Scan for the cell matching the given text and deliver its [x, y] coordinate at center. 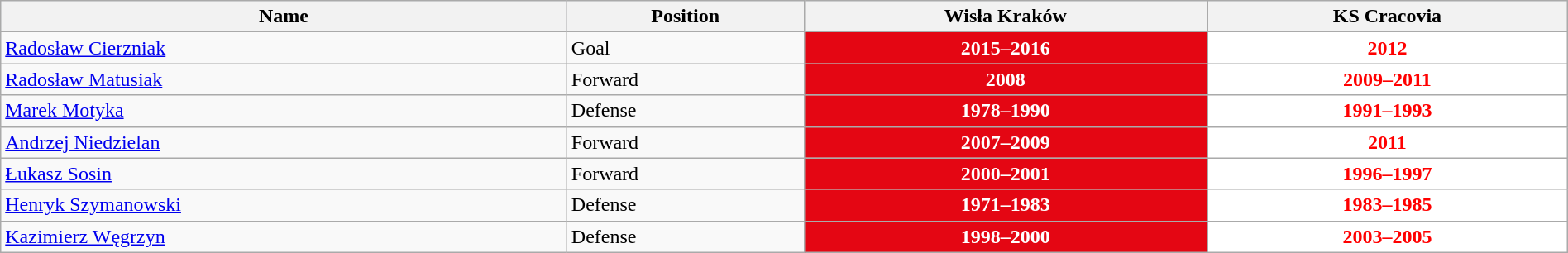
1971–1983 [1006, 205]
1991–1993 [1388, 111]
1998–2000 [1006, 236]
1983–1985 [1388, 205]
Henryk Szymanowski [284, 205]
2000–2001 [1006, 174]
2008 [1006, 79]
KS Cracovia [1388, 17]
1978–1990 [1006, 111]
Goal [685, 48]
Łukasz Sosin [284, 174]
2003–2005 [1388, 236]
Kazimierz Węgrzyn [284, 236]
Radosław Cierzniak [284, 48]
Position [685, 17]
Name [284, 17]
1996–1997 [1388, 174]
2009–2011 [1388, 79]
Andrzej Niedzielan [284, 142]
2011 [1388, 142]
2012 [1388, 48]
2015–2016 [1006, 48]
2007–2009 [1006, 142]
Marek Motyka [284, 111]
Wisła Kraków [1006, 17]
Radosław Matusiak [284, 79]
